Determine the [x, y] coordinate at the center of the cell enclosing the given text.  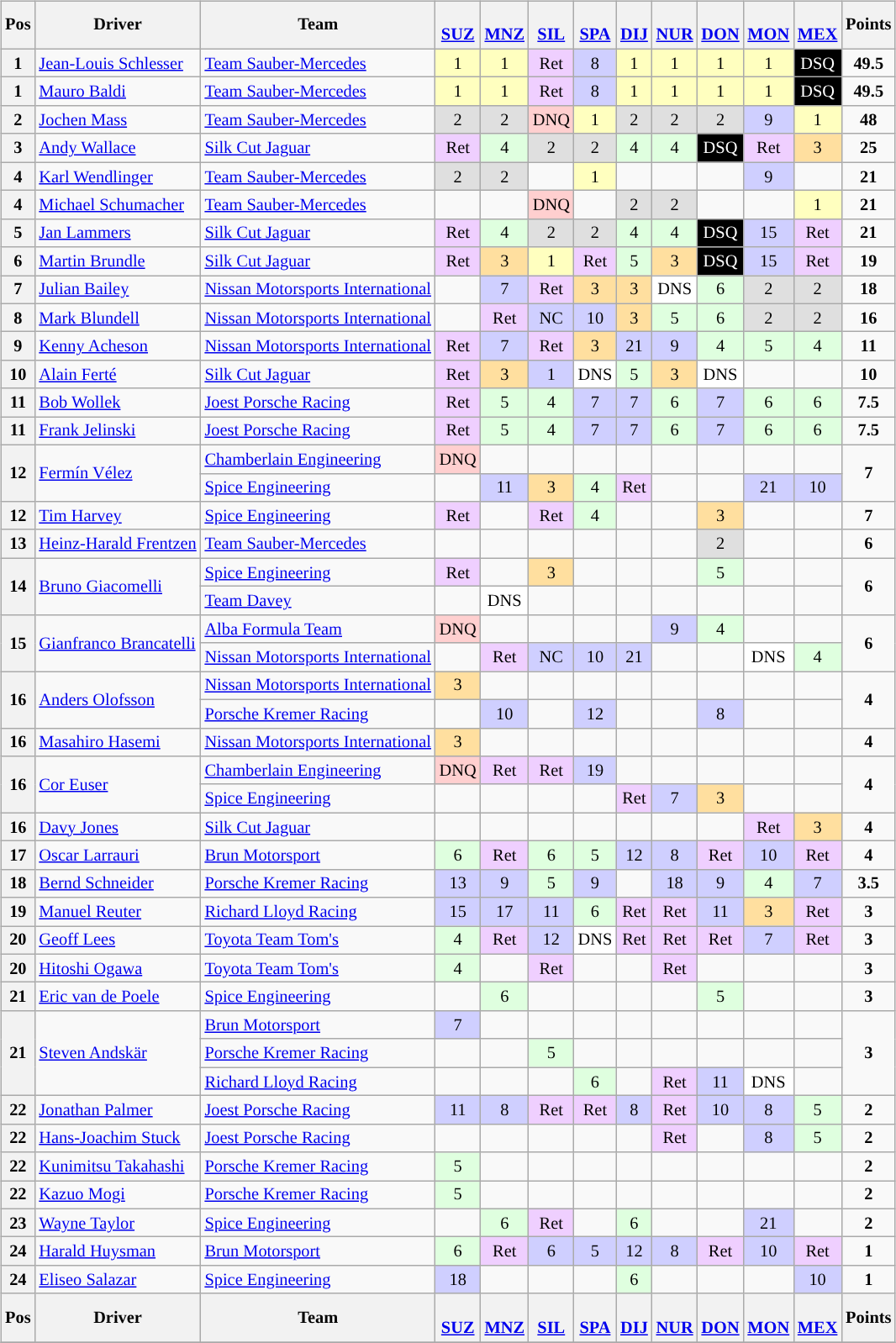
Alba Formula Team [318, 629]
14 [18, 587]
Martin Brundle [118, 261]
Eliseo Salazar [118, 1280]
Kazuo Mogi [118, 1195]
Jonathan Palmer [118, 1110]
Harald Huysman [118, 1251]
Gianfranco Brancatelli [118, 642]
Karl Wendlinger [118, 176]
Alain Ferté [118, 375]
Fermín Vélez [118, 472]
Bernd Schneider [118, 883]
Kunimitsu Takahashi [118, 1167]
Geoff Lees [118, 940]
Eric van de Poele [118, 997]
Michael Schumacher [118, 205]
3.5 [868, 883]
Mauro Baldi [118, 92]
Steven Andskär [118, 1054]
Cor Euser [118, 785]
Davy Jones [118, 827]
Jochen Mass [118, 120]
Mark Blundell [118, 318]
Hans-Joachim Stuck [118, 1138]
Jean-Louis Schlesser [118, 63]
Bob Wollek [118, 403]
25 [868, 148]
Masahiro Hasemi [118, 742]
Andy Wallace [118, 148]
Tim Harvey [118, 516]
Frank Jelinski [118, 431]
Oscar Larrauri [118, 856]
Julian Bailey [118, 290]
Team Davey [318, 601]
Jan Lammers [118, 233]
Anders Olofsson [118, 699]
Bruno Giacomelli [118, 587]
23 [18, 1223]
Wayne Taylor [118, 1223]
Hitoshi Ogawa [118, 968]
Kenny Acheson [118, 346]
Manuel Reuter [118, 912]
48 [868, 120]
Heinz-Harald Frentzen [118, 544]
